Search for the cell housing the specified text and yield its (X, Y) center coordinate. 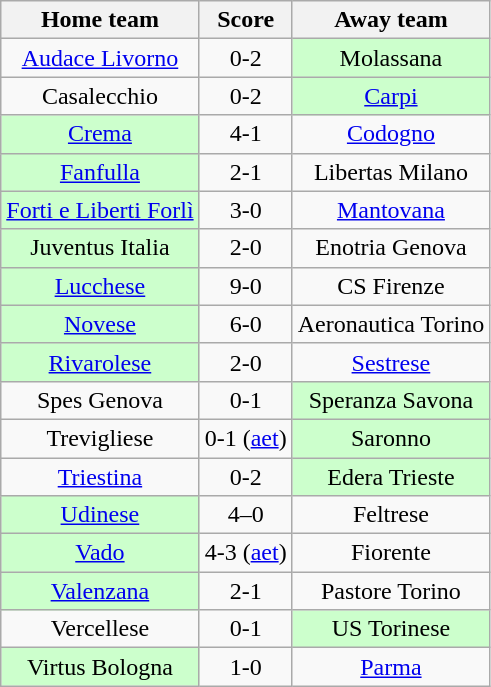
Triestina (100, 477)
Feltrese (391, 515)
Codogno (391, 134)
Molassana (391, 58)
1-0 (246, 667)
Crema (100, 134)
CS Firenze (391, 286)
Rivarolese (100, 362)
Speranza Savona (391, 400)
Away team (391, 20)
3-0 (246, 210)
Lucchese (100, 286)
Novese (100, 324)
Pastore Torino (391, 591)
Udinese (100, 515)
Carpi (391, 96)
0-1 (aet) (246, 438)
Virtus Bologna (100, 667)
Fanfulla (100, 172)
4-3 (aet) (246, 553)
4–0 (246, 515)
Libertas Milano (391, 172)
Parma (391, 667)
Spes Genova (100, 400)
US Torinese (391, 629)
Trevigliese (100, 438)
9-0 (246, 286)
4-1 (246, 134)
Enotria Genova (391, 248)
Home team (100, 20)
Fiorente (391, 553)
Valenzana (100, 591)
Edera Trieste (391, 477)
Mantovana (391, 210)
Audace Livorno (100, 58)
Vercellese (100, 629)
Sestrese (391, 362)
Saronno (391, 438)
Aeronautica Torino (391, 324)
Vado (100, 553)
Casalecchio (100, 96)
Forti e Liberti Forlì (100, 210)
Score (246, 20)
6-0 (246, 324)
Juventus Italia (100, 248)
